Capture the cell that displays the provided text and extract its (x, y) central coordinate. 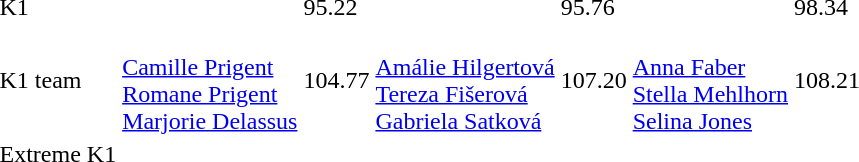
104.77 (336, 80)
Anna FaberStella MehlhornSelina Jones (710, 80)
107.20 (594, 80)
Amálie HilgertováTereza FišerováGabriela Satková (465, 80)
Camille PrigentRomane PrigentMarjorie Delassus (210, 80)
